Output the (x, y) coordinate of the center of the cell containing the given text.  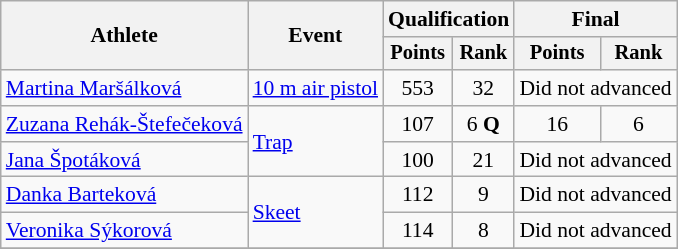
Final (595, 19)
Qualification (448, 19)
6 Q (483, 124)
32 (483, 88)
114 (418, 231)
21 (483, 160)
Event (316, 36)
Zuzana Rehák-Štefečeková (124, 124)
16 (557, 124)
Jana Špotáková (124, 160)
Trap (316, 142)
8 (483, 231)
10 m air pistol (316, 88)
9 (483, 195)
112 (418, 195)
553 (418, 88)
Veronika Sýkorová (124, 231)
Martina Maršálková (124, 88)
Skeet (316, 212)
100 (418, 160)
Danka Barteková (124, 195)
6 (638, 124)
107 (418, 124)
Athlete (124, 36)
